Detect which cell encompasses the target text, then output its [X, Y] center coordinate. 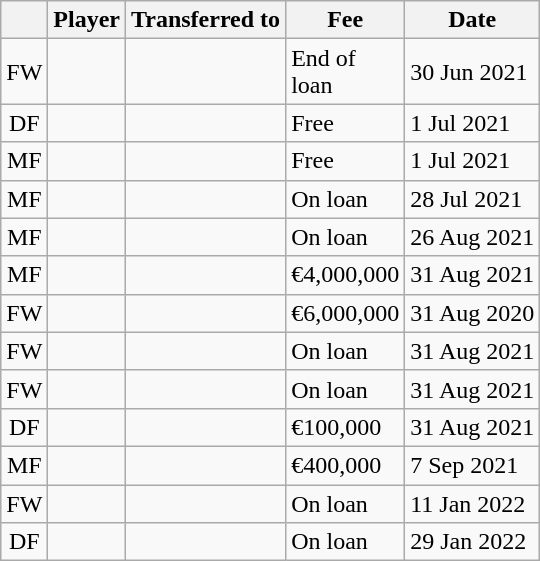
Transferred to [206, 20]
€6,000,000 [346, 313]
7 Sep 2021 [472, 465]
29 Jan 2022 [472, 542]
Date [472, 20]
€100,000 [346, 427]
11 Jan 2022 [472, 503]
Fee [346, 20]
€400,000 [346, 465]
26 Aug 2021 [472, 237]
Player [87, 20]
End of loan [346, 72]
28 Jul 2021 [472, 199]
€4,000,000 [346, 275]
30 Jun 2021 [472, 72]
31 Aug 2020 [472, 313]
